Return [x, y] of the center of cell containing provided text 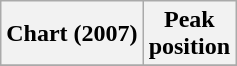
Peakposition [189, 34]
Chart (2007) [72, 34]
